Find where the given text appears and provide that cell's center as [X, Y] coordinate. 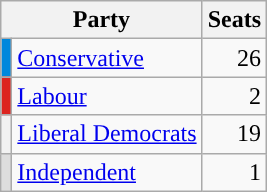
2 [234, 96]
19 [234, 134]
Labour [107, 96]
1 [234, 172]
Independent [107, 172]
Liberal Democrats [107, 134]
26 [234, 58]
Seats [234, 20]
Party [102, 20]
Conservative [107, 58]
